Return (X, Y) of the center of cell containing provided text 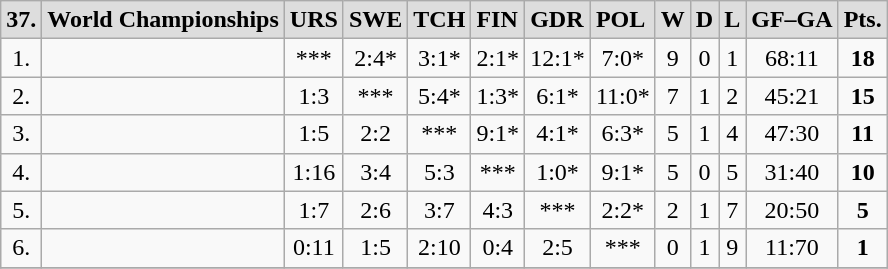
1:7 (314, 210)
4:1* (558, 134)
World Championships (163, 20)
2:6 (375, 210)
47:30 (792, 134)
5:3 (440, 172)
1:0* (558, 172)
Pts. (862, 20)
11:0* (622, 96)
68:11 (792, 58)
URS (314, 20)
2:10 (440, 248)
2. (22, 96)
37. (22, 20)
45:21 (792, 96)
W (672, 20)
2:5 (558, 248)
FIN (498, 20)
4. (22, 172)
6:3* (622, 134)
3. (22, 134)
18 (862, 58)
10 (862, 172)
0:11 (314, 248)
GF–GA (792, 20)
3:4 (375, 172)
15 (862, 96)
31:40 (792, 172)
3:1* (440, 58)
5:4* (440, 96)
6:1* (558, 96)
2:2 (375, 134)
7:0* (622, 58)
12:1* (558, 58)
5. (22, 210)
11 (862, 134)
1:3 (314, 96)
GDR (558, 20)
TCH (440, 20)
3:7 (440, 210)
20:50 (792, 210)
0:4 (498, 248)
SWE (375, 20)
1:16 (314, 172)
L (732, 20)
2:2* (622, 210)
6. (22, 248)
D (704, 20)
11:70 (792, 248)
1. (22, 58)
POL (622, 20)
1:3* (498, 96)
4:3 (498, 210)
2:1* (498, 58)
2:4* (375, 58)
4 (732, 134)
